Pinpoint the cell where the given text exists, returning its [X, Y] midpoint coordinate. 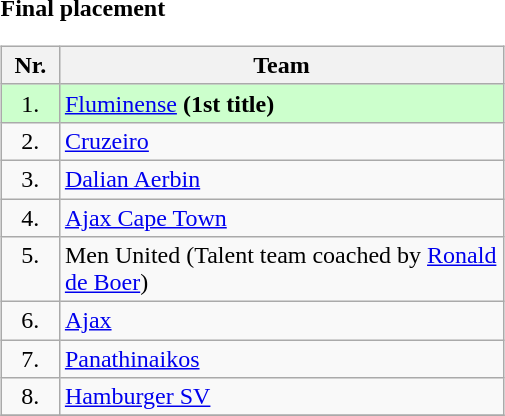
Cruzeiro [281, 141]
Fluminense (1st title) [281, 103]
Team [281, 65]
Dalian Aerbin [281, 179]
2. [30, 141]
1. [30, 103]
Panathinaikos [281, 359]
Nr. [30, 65]
Hamburger SV [281, 397]
8. [30, 397]
5. [30, 270]
7. [30, 359]
Ajax [281, 321]
4. [30, 217]
Ajax Cape Town [281, 217]
3. [30, 179]
6. [30, 321]
Men United (Talent team coached by Ronald de Boer) [281, 270]
